Scan for the cell matching the given text and deliver its [x, y] coordinate at center. 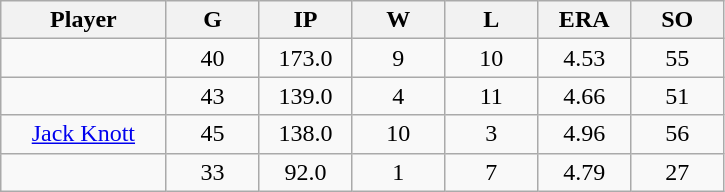
138.0 [306, 134]
Player [84, 20]
Jack Knott [84, 134]
27 [678, 172]
45 [212, 134]
33 [212, 172]
9 [398, 58]
G [212, 20]
IP [306, 20]
43 [212, 96]
55 [678, 58]
56 [678, 134]
51 [678, 96]
4.96 [584, 134]
11 [492, 96]
4.66 [584, 96]
4 [398, 96]
92.0 [306, 172]
L [492, 20]
139.0 [306, 96]
173.0 [306, 58]
7 [492, 172]
SO [678, 20]
ERA [584, 20]
40 [212, 58]
1 [398, 172]
4.53 [584, 58]
3 [492, 134]
W [398, 20]
4.79 [584, 172]
